Return [X, Y] of the center of cell containing provided text 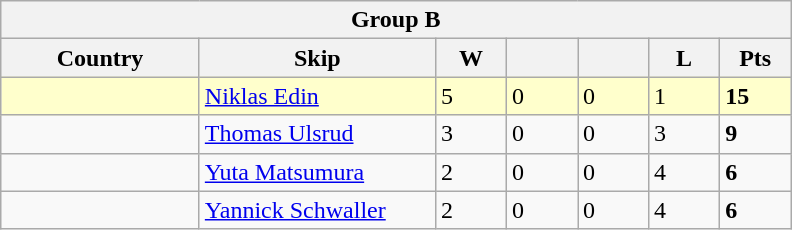
Yuta Matsumura [317, 172]
Group B [396, 20]
W [470, 58]
9 [756, 134]
Country [100, 58]
Yannick Schwaller [317, 210]
Niklas Edin [317, 96]
Thomas Ulsrud [317, 134]
5 [470, 96]
15 [756, 96]
Skip [317, 58]
1 [684, 96]
Pts [756, 58]
L [684, 58]
